Find where the given text appears and provide that cell's center as (X, Y) coordinate. 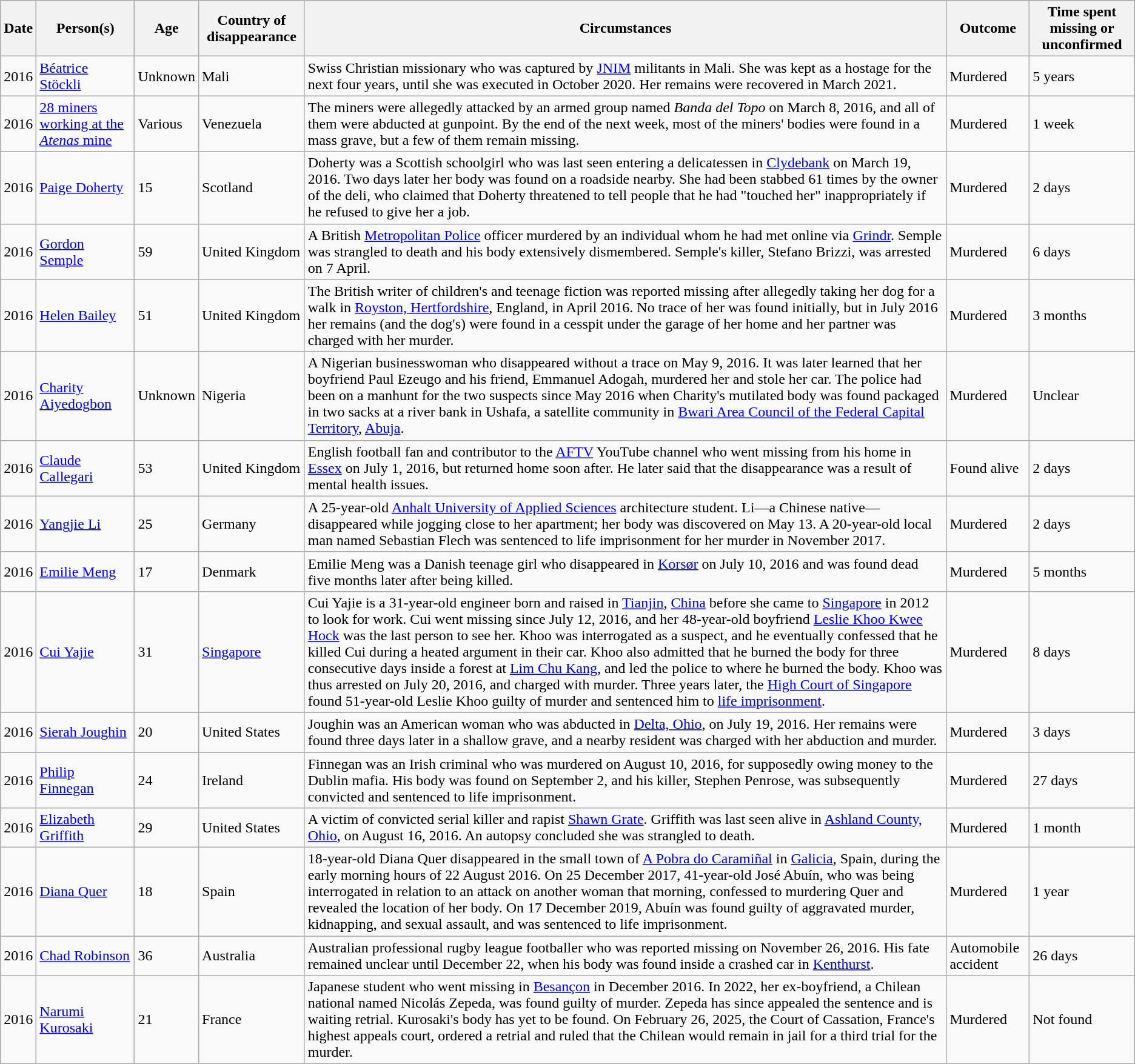
18 (167, 892)
36 (167, 955)
27 days (1082, 780)
24 (167, 780)
Claude Callegari (85, 468)
Germany (252, 524)
Narumi Kurosaki (85, 1020)
20 (167, 732)
Various (167, 124)
26 days (1082, 955)
31 (167, 652)
1 week (1082, 124)
5 months (1082, 571)
Yangjie Li (85, 524)
Spain (252, 892)
Automobile accident (988, 955)
51 (167, 315)
Venezuela (252, 124)
Charity Aiyedogbon (85, 396)
Mali (252, 76)
Cui Yajie (85, 652)
15 (167, 188)
Australia (252, 955)
Gordon Semple (85, 252)
Béatrice Stöckli (85, 76)
Paige Doherty (85, 188)
Time spent missing or unconfirmed (1082, 28)
Person(s) (85, 28)
Date (18, 28)
59 (167, 252)
28 miners working at the Atenas mine (85, 124)
Circumstances (626, 28)
5 years (1082, 76)
Unclear (1082, 396)
Emilie Meng was a Danish teenage girl who disappeared in Korsør on July 10, 2016 and was found dead five months later after being killed. (626, 571)
29 (167, 828)
Country of disappearance (252, 28)
Age (167, 28)
Elizabeth Griffith (85, 828)
Philip Finnegan (85, 780)
Denmark (252, 571)
France (252, 1020)
6 days (1082, 252)
Helen Bailey (85, 315)
53 (167, 468)
Outcome (988, 28)
17 (167, 571)
Emilie Meng (85, 571)
Nigeria (252, 396)
Scotland (252, 188)
Found alive (988, 468)
1 month (1082, 828)
3 days (1082, 732)
Sierah Joughin (85, 732)
Not found (1082, 1020)
Singapore (252, 652)
Diana Quer (85, 892)
21 (167, 1020)
3 months (1082, 315)
Chad Robinson (85, 955)
8 days (1082, 652)
Ireland (252, 780)
1 year (1082, 892)
25 (167, 524)
